Output the [x, y] coordinate of the center of the cell containing the given text.  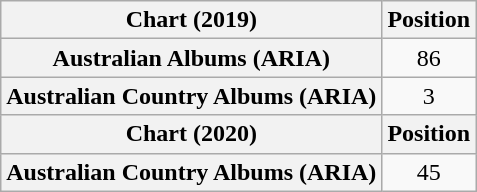
Australian Albums (ARIA) [192, 58]
3 [429, 96]
Chart (2020) [192, 134]
45 [429, 172]
86 [429, 58]
Chart (2019) [192, 20]
